Extract the (x, y) coordinate from the center of the cell holding the provided text.  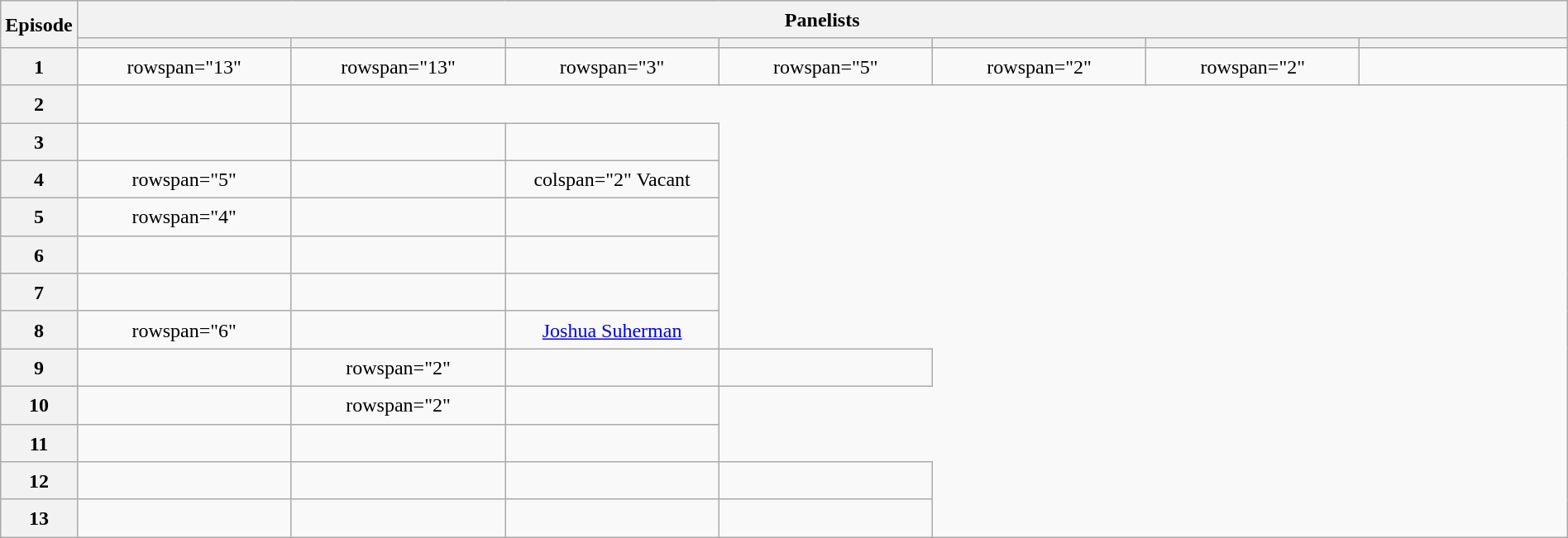
10 (39, 405)
Panelists (822, 20)
5 (39, 217)
rowspan="3" (612, 66)
13 (39, 518)
4 (39, 179)
12 (39, 481)
1 (39, 66)
rowspan="6" (184, 330)
6 (39, 255)
rowspan="4" (184, 217)
8 (39, 330)
2 (39, 104)
Joshua Suherman (612, 330)
Episode (39, 25)
9 (39, 368)
3 (39, 141)
colspan="2" Vacant (612, 179)
11 (39, 443)
7 (39, 293)
